Locate the cell with the specified text and output its [X, Y] center coordinate. 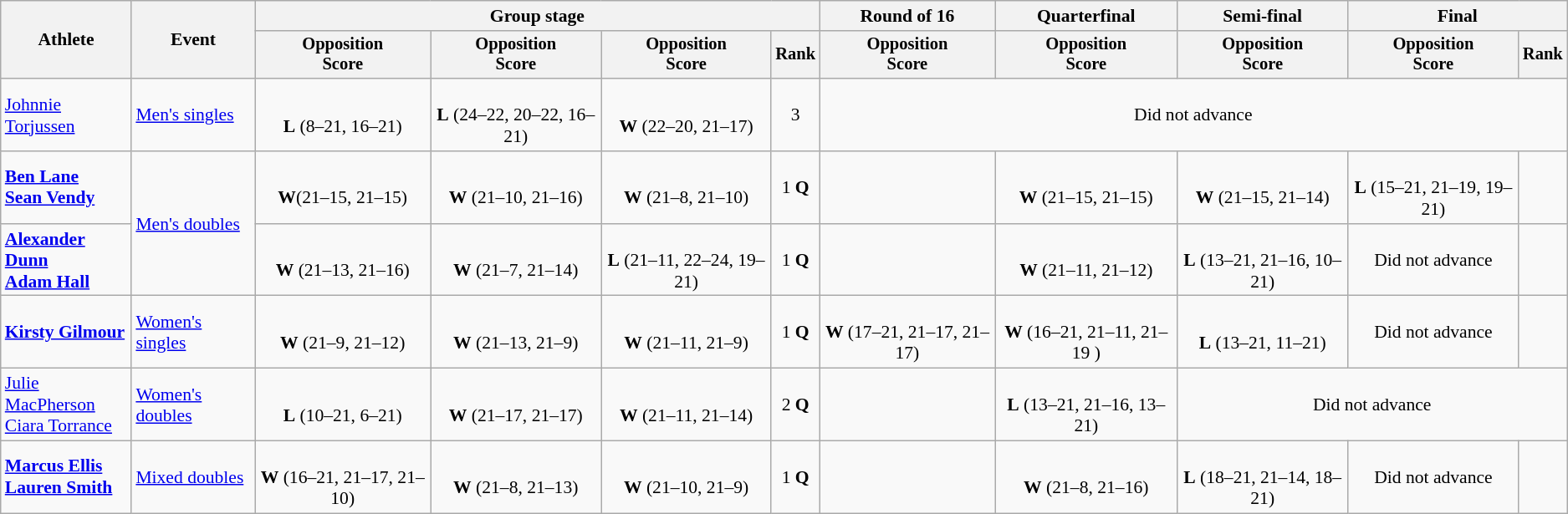
Mixed doubles [192, 478]
Semi-final [1263, 16]
Athlete [67, 40]
W (21–15, 21–15) [1086, 187]
W (21–13, 21–9) [516, 333]
W (22–20, 21–17) [687, 115]
W (21–8, 21–16) [1086, 478]
W (21–8, 21–10) [687, 187]
L (13–21, 11–21) [1263, 333]
Quarterfinal [1086, 16]
Men's singles [192, 115]
Round of 16 [907, 16]
Event [192, 40]
L (15–21, 21–19, 19–21) [1433, 187]
W (21–15, 21–14) [1263, 187]
Kirsty Gilmour [67, 333]
Alexander DunnAdam Hall [67, 261]
W (21–11, 21–14) [687, 405]
W (21–7, 21–14) [516, 261]
W (21–10, 21–16) [516, 187]
W (21–11, 21–12) [1086, 261]
W (17–21, 21–17, 21–17) [907, 333]
Group stage [537, 16]
Marcus EllisLauren Smith [67, 478]
Men's doubles [192, 224]
W (21–17, 21–17) [516, 405]
Women's doubles [192, 405]
Final [1458, 16]
L (8–21, 16–21) [343, 115]
Johnnie Torjussen [67, 115]
Ben LaneSean Vendy [67, 187]
3 [795, 115]
L (18–21, 21–14, 18–21) [1263, 478]
Women's singles [192, 333]
L (13–21, 21–16, 13–21) [1086, 405]
W (21–10, 21–9) [687, 478]
2 Q [795, 405]
W (16–21, 21–17, 21–10) [343, 478]
W (16–21, 21–11, 21–19 ) [1086, 333]
W(21–15, 21–15) [343, 187]
L (24–22, 20–22, 16–21) [516, 115]
W (21–8, 21–13) [516, 478]
L (21–11, 22–24, 19–21) [687, 261]
W (21–9, 21–12) [343, 333]
Julie MacPhersonCiara Torrance [67, 405]
W (21–13, 21–16) [343, 261]
L (13–21, 21–16, 10–21) [1263, 261]
L (10–21, 6–21) [343, 405]
W (21–11, 21–9) [687, 333]
